Search for the cell housing the specified text and yield its [X, Y] center coordinate. 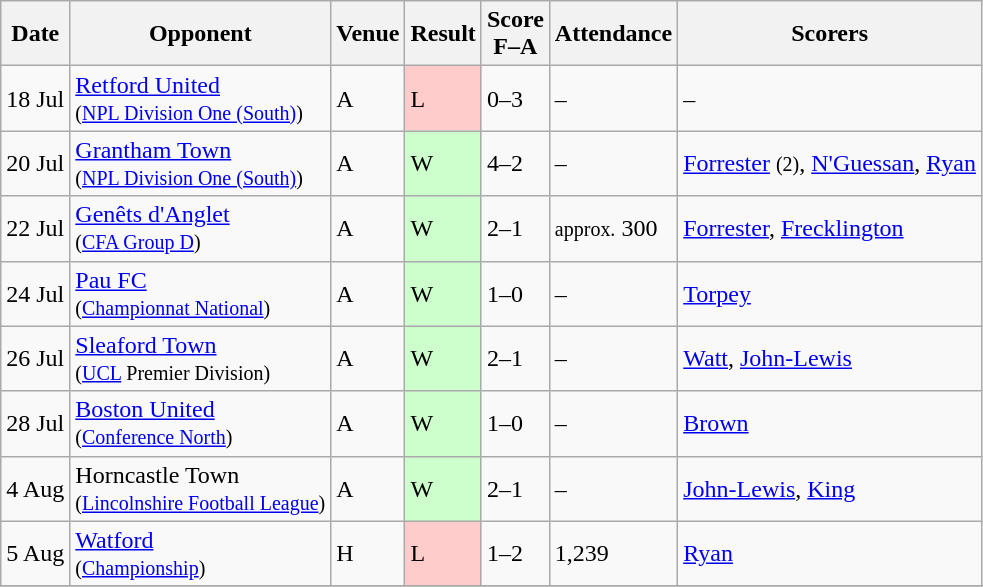
0–3 [515, 98]
1,239 [613, 554]
Brown [830, 424]
5 Aug [36, 554]
H [368, 554]
28 Jul [36, 424]
26 Jul [36, 358]
Genêts d'Anglet(CFA Group D) [200, 228]
Ryan [830, 554]
Date [36, 34]
John-Lewis, King [830, 488]
22 Jul [36, 228]
Sleaford Town(UCL Premier Division) [200, 358]
4 Aug [36, 488]
1–2 [515, 554]
Horncastle Town(Lincolnshire Football League) [200, 488]
Watford(Championship) [200, 554]
Forrester (2), N'Guessan, Ryan [830, 164]
18 Jul [36, 98]
Result [443, 34]
Retford United(NPL Division One (South)) [200, 98]
24 Jul [36, 294]
Pau FC(Championnat National) [200, 294]
20 Jul [36, 164]
Boston United(Conference North) [200, 424]
approx. 300 [613, 228]
Forrester, Frecklington [830, 228]
Venue [368, 34]
ScoreF–A [515, 34]
Attendance [613, 34]
Opponent [200, 34]
Grantham Town(NPL Division One (South)) [200, 164]
Scorers [830, 34]
Torpey [830, 294]
Watt, John-Lewis [830, 358]
4–2 [515, 164]
